Return [X, Y] of the center of cell containing provided text 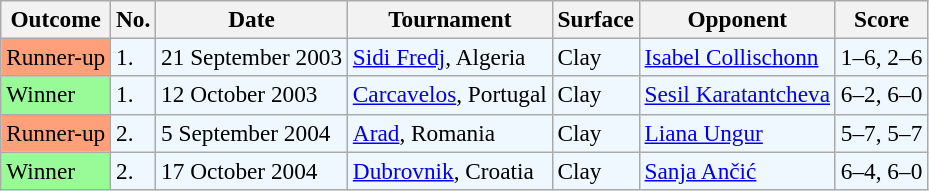
Score [881, 19]
Tournament [450, 19]
5–7, 5–7 [881, 133]
Isabel Collischonn [737, 57]
Date [252, 19]
5 September 2004 [252, 133]
No. [134, 19]
Sanja Ančić [737, 170]
12 October 2003 [252, 95]
Sidi Fredj, Algeria [450, 57]
17 October 2004 [252, 170]
Liana Ungur [737, 133]
Surface [596, 19]
6–4, 6–0 [881, 170]
21 September 2003 [252, 57]
Carcavelos, Portugal [450, 95]
1–6, 2–6 [881, 57]
Outcome [56, 19]
Arad, Romania [450, 133]
Sesil Karatantcheva [737, 95]
6–2, 6–0 [881, 95]
Opponent [737, 19]
Dubrovnik, Croatia [450, 170]
